Determine the (x, y) coordinate at the center of the cell enclosing the given text.  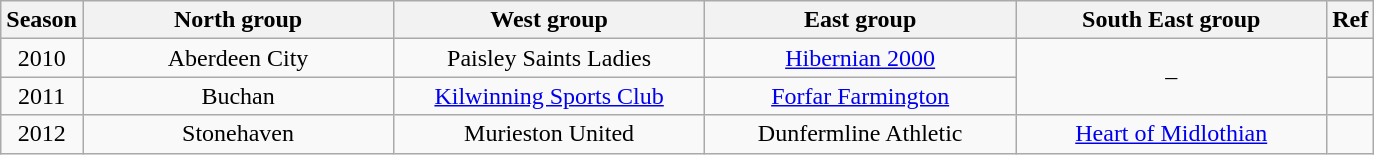
Hibernian 2000 (860, 58)
2011 (42, 96)
Dunfermline Athletic (860, 134)
Paisley Saints Ladies (550, 58)
South East group (1172, 20)
Forfar Farmington (860, 96)
2012 (42, 134)
East group (860, 20)
West group (550, 20)
Kilwinning Sports Club (550, 96)
Murieston United (550, 134)
Buchan (238, 96)
Ref (1350, 20)
Aberdeen City (238, 58)
Heart of Midlothian (1172, 134)
North group (238, 20)
– (1172, 77)
Stonehaven (238, 134)
2010 (42, 58)
Season (42, 20)
